Extract the (X, Y) coordinate from the center of the cell holding the provided text.  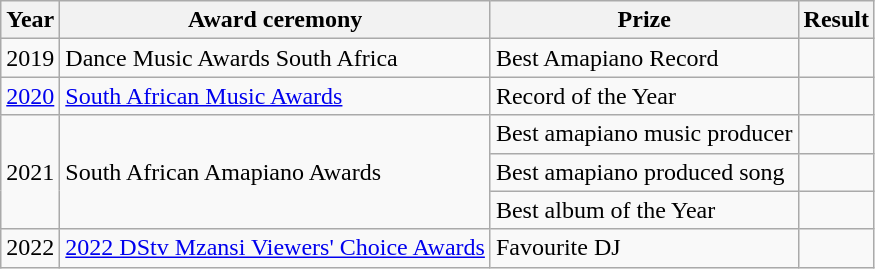
2019 (30, 58)
Best amapiano music producer (644, 134)
Award ceremony (276, 20)
South African Amapiano Awards (276, 172)
2022 DStv Mzansi Viewers' Choice Awards (276, 248)
Prize (644, 20)
South African Music Awards (276, 96)
Best album of the Year (644, 210)
Best Amapiano Record (644, 58)
Result (836, 20)
Favourite DJ (644, 248)
Dance Music Awards South Africa (276, 58)
Record of the Year (644, 96)
Year (30, 20)
2022 (30, 248)
2021 (30, 172)
Best amapiano produced song (644, 172)
2020 (30, 96)
